Detect which cell encompasses the target text, then output its (x, y) center coordinate. 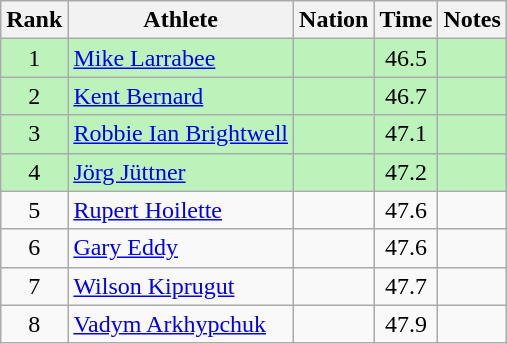
6 (34, 248)
5 (34, 210)
4 (34, 172)
2 (34, 96)
3 (34, 134)
Gary Eddy (181, 248)
Wilson Kiprugut (181, 286)
Vadym Arkhypchuk (181, 324)
8 (34, 324)
Time (406, 20)
Athlete (181, 20)
Mike Larrabee (181, 58)
47.9 (406, 324)
Kent Bernard (181, 96)
Rupert Hoilette (181, 210)
Rank (34, 20)
Nation (334, 20)
47.7 (406, 286)
1 (34, 58)
46.5 (406, 58)
Robbie Ian Brightwell (181, 134)
47.1 (406, 134)
Notes (472, 20)
Jörg Jüttner (181, 172)
47.2 (406, 172)
7 (34, 286)
46.7 (406, 96)
